Extract the [X, Y] coordinate from the center of the cell holding the provided text.  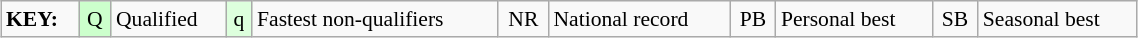
KEY: [40, 19]
q [239, 19]
Personal best [854, 19]
PB [753, 19]
National record [639, 19]
Q [95, 19]
SB [955, 19]
Qualified [168, 19]
Fastest non-qualifiers [375, 19]
NR [523, 19]
Seasonal best [1058, 19]
